Extract the [x, y] coordinate from the center of the cell holding the provided text.  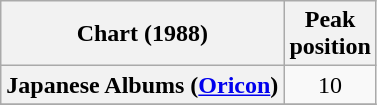
Peakposition [330, 34]
Chart (1988) [142, 34]
10 [330, 85]
Japanese Albums (Oricon) [142, 85]
